Capture the cell that displays the provided text and extract its [x, y] central coordinate. 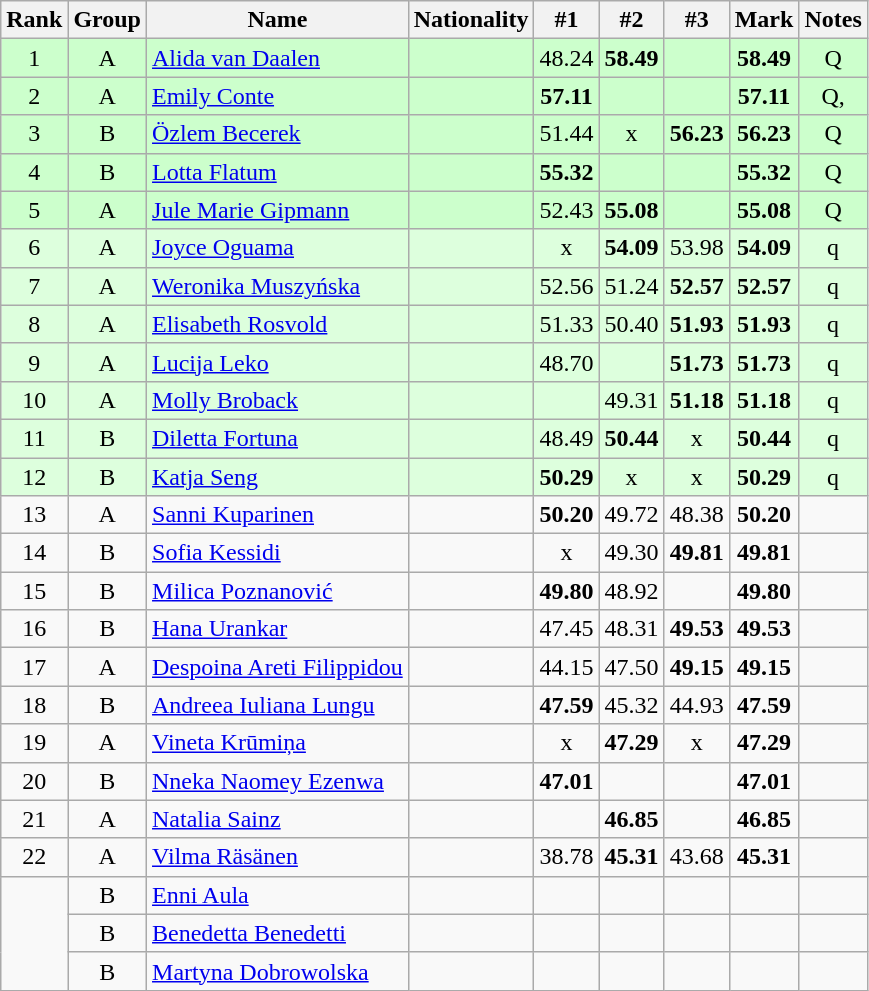
1 [34, 58]
13 [34, 515]
19 [34, 743]
#1 [566, 20]
Rank [34, 20]
Jule Marie Gipmann [278, 210]
Q, [833, 96]
43.68 [696, 857]
Elisabeth Rosvold [278, 324]
Name [278, 20]
49.31 [632, 400]
Nationality [471, 20]
48.24 [566, 58]
Mark [764, 20]
Group [108, 20]
6 [34, 248]
49.30 [632, 553]
48.38 [696, 515]
48.92 [632, 591]
Lucija Leko [278, 362]
Weronika Muszyńska [278, 286]
47.45 [566, 629]
Lotta Flatum [278, 172]
#2 [632, 20]
Milica Poznanović [278, 591]
44.93 [696, 705]
Sofia Kessidi [278, 553]
Katja Seng [278, 477]
Andreea Iuliana Lungu [278, 705]
45.32 [632, 705]
47.50 [632, 667]
21 [34, 819]
20 [34, 781]
17 [34, 667]
Benedetta Benedetti [278, 933]
Emily Conte [278, 96]
2 [34, 96]
48.31 [632, 629]
48.49 [566, 438]
38.78 [566, 857]
9 [34, 362]
Natalia Sainz [278, 819]
48.70 [566, 362]
Hana Urankar [278, 629]
Özlem Becerek [278, 134]
Enni Aula [278, 895]
5 [34, 210]
12 [34, 477]
4 [34, 172]
44.15 [566, 667]
22 [34, 857]
51.24 [632, 286]
Despoina Areti Filippidou [278, 667]
3 [34, 134]
16 [34, 629]
10 [34, 400]
15 [34, 591]
Notes [833, 20]
Vineta Krūmiņa [278, 743]
Nneka Naomey Ezenwa [278, 781]
18 [34, 705]
#3 [696, 20]
Vilma Räsänen [278, 857]
52.56 [566, 286]
53.98 [696, 248]
51.33 [566, 324]
50.40 [632, 324]
8 [34, 324]
52.43 [566, 210]
49.72 [632, 515]
51.44 [566, 134]
Martyna Dobrowolska [278, 971]
14 [34, 553]
11 [34, 438]
Sanni Kuparinen [278, 515]
7 [34, 286]
Alida van Daalen [278, 58]
Molly Broback [278, 400]
Diletta Fortuna [278, 438]
Joyce Oguama [278, 248]
